Output the (x, y) coordinate of the center of the cell containing the given text.  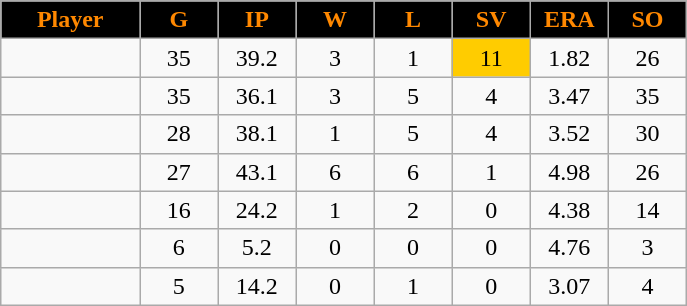
16 (179, 210)
4.76 (569, 248)
43.1 (257, 172)
G (179, 20)
38.1 (257, 134)
11 (491, 58)
39.2 (257, 58)
14 (647, 210)
4.38 (569, 210)
36.1 (257, 96)
24.2 (257, 210)
W (335, 20)
30 (647, 134)
28 (179, 134)
SO (647, 20)
ERA (569, 20)
4.98 (569, 172)
3.07 (569, 286)
3.47 (569, 96)
14.2 (257, 286)
SV (491, 20)
3.52 (569, 134)
L (413, 20)
27 (179, 172)
Player (70, 20)
5.2 (257, 248)
1.82 (569, 58)
IP (257, 20)
2 (413, 210)
